Pinpoint the cell where the given text exists, returning its (X, Y) midpoint coordinate. 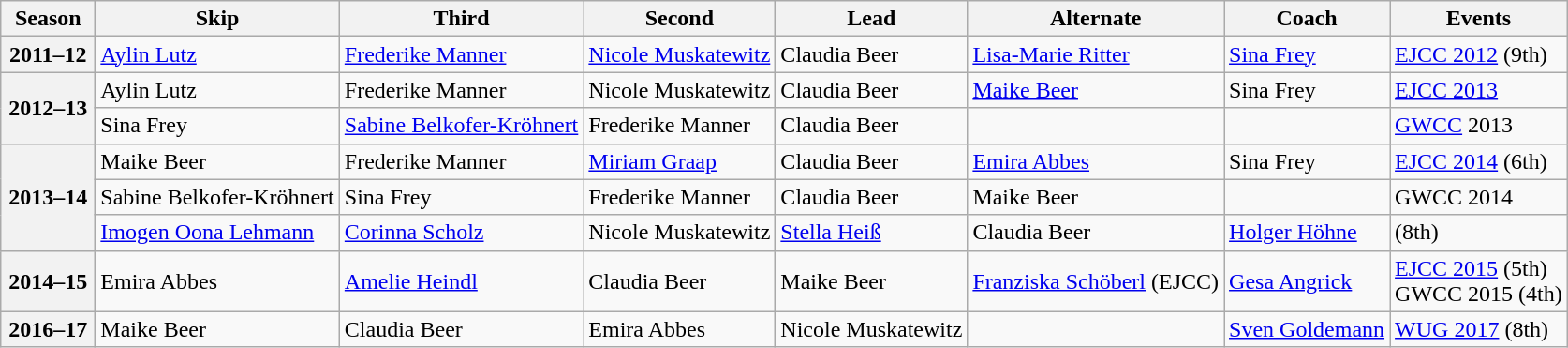
2016–17 (49, 329)
GWCC 2013 (1479, 126)
EJCC 2013 (1479, 90)
(8th) (1479, 233)
Coach (1308, 19)
Sven Goldemann (1308, 329)
EJCC 2012 (9th) (1479, 54)
Lead (871, 19)
EJCC 2015 (5th)GWCC 2015 (4th) (1479, 281)
2014–15 (49, 281)
Events (1479, 19)
2011–12 (49, 54)
Gesa Angrick (1308, 281)
Alternate (1096, 19)
Lisa-Marie Ritter (1096, 54)
WUG 2017 (8th) (1479, 329)
2013–14 (49, 197)
2012–13 (49, 108)
Amelie Heindl (461, 281)
Season (49, 19)
Corinna Scholz (461, 233)
Third (461, 19)
Holger Höhne (1308, 233)
GWCC 2014 (1479, 197)
Miriam Graap (680, 161)
Stella Heiß (871, 233)
Imogen Oona Lehmann (217, 233)
Franziska Schöberl (EJCC) (1096, 281)
Skip (217, 19)
EJCC 2014 (6th) (1479, 161)
Second (680, 19)
